Identify which cell holds the provided text, then report its (X, Y) central coordinate. 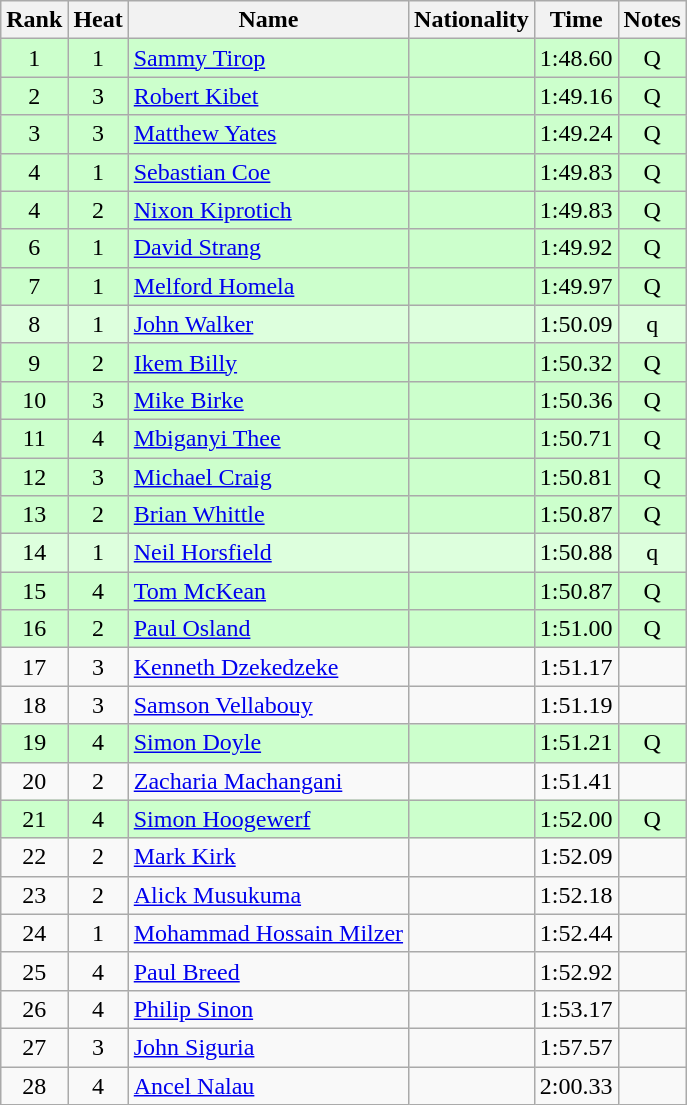
13 (34, 515)
15 (34, 591)
John Walker (268, 324)
Simon Hoogewerf (268, 819)
1:52.18 (576, 895)
Brian Whittle (268, 515)
23 (34, 895)
Samson Vellabouy (268, 705)
1:50.71 (576, 438)
8 (34, 324)
Philip Sinon (268, 1009)
1:51.00 (576, 629)
1:49.92 (576, 248)
Mark Kirk (268, 857)
Ikem Billy (268, 362)
18 (34, 705)
28 (34, 1085)
Sammy Tirop (268, 58)
1:48.60 (576, 58)
27 (34, 1047)
12 (34, 477)
11 (34, 438)
Nationality (472, 20)
6 (34, 248)
17 (34, 667)
1:50.81 (576, 477)
1:52.92 (576, 971)
Rank (34, 20)
1:51.17 (576, 667)
22 (34, 857)
1:50.88 (576, 553)
7 (34, 286)
Paul Breed (268, 971)
1:49.97 (576, 286)
1:50.36 (576, 400)
Mbiganyi Thee (268, 438)
Nixon Kiprotich (268, 210)
1:53.17 (576, 1009)
Matthew Yates (268, 134)
2:00.33 (576, 1085)
Simon Doyle (268, 743)
1:52.09 (576, 857)
20 (34, 781)
Mohammad Hossain Milzer (268, 933)
Ancel Nalau (268, 1085)
19 (34, 743)
Michael Craig (268, 477)
Name (268, 20)
Robert Kibet (268, 96)
1:51.21 (576, 743)
25 (34, 971)
1:51.41 (576, 781)
14 (34, 553)
Alick Musukuma (268, 895)
21 (34, 819)
Tom McKean (268, 591)
16 (34, 629)
Neil Horsfield (268, 553)
Notes (652, 20)
David Strang (268, 248)
Paul Osland (268, 629)
1:52.44 (576, 933)
Zacharia Machangani (268, 781)
Melford Homela (268, 286)
Sebastian Coe (268, 172)
1:51.19 (576, 705)
John Siguria (268, 1047)
10 (34, 400)
1:57.57 (576, 1047)
1:49.24 (576, 134)
26 (34, 1009)
9 (34, 362)
1:52.00 (576, 819)
Heat (98, 20)
24 (34, 933)
1:50.32 (576, 362)
1:50.09 (576, 324)
1:49.16 (576, 96)
Time (576, 20)
Mike Birke (268, 400)
Kenneth Dzekedzeke (268, 667)
